Detect which cell encompasses the target text, then output its [x, y] center coordinate. 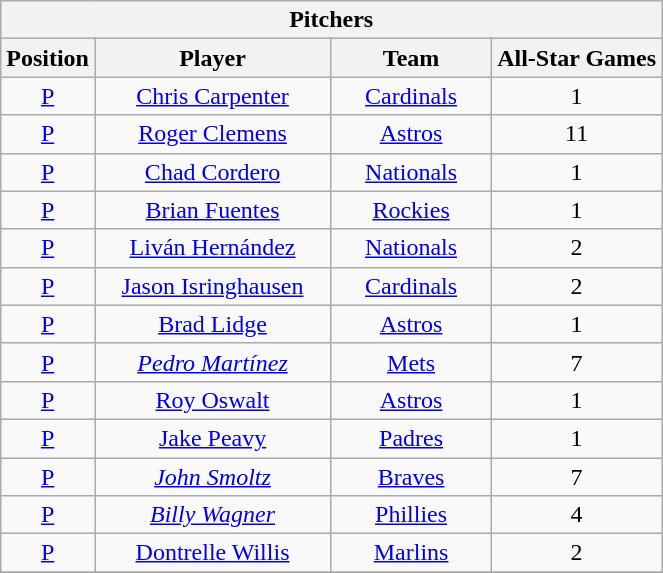
Brian Fuentes [212, 210]
Chris Carpenter [212, 96]
4 [577, 515]
Dontrelle Willis [212, 553]
Billy Wagner [212, 515]
Braves [412, 477]
Team [412, 58]
Marlins [412, 553]
Pitchers [332, 20]
Roy Oswalt [212, 400]
11 [577, 134]
Jake Peavy [212, 438]
Player [212, 58]
Position [48, 58]
Phillies [412, 515]
John Smoltz [212, 477]
All-Star Games [577, 58]
Roger Clemens [212, 134]
Chad Cordero [212, 172]
Liván Hernández [212, 248]
Rockies [412, 210]
Padres [412, 438]
Pedro Martínez [212, 362]
Mets [412, 362]
Jason Isringhausen [212, 286]
Brad Lidge [212, 324]
